Extract the (x, y) coordinate from the center of the cell holding the provided text.  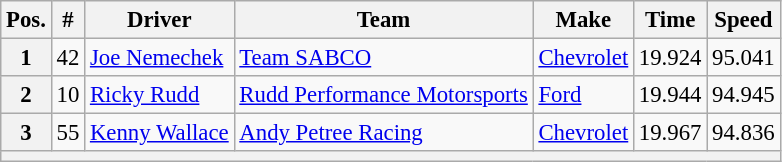
Ricky Rudd (160, 95)
42 (68, 58)
Speed (744, 20)
Team (384, 20)
3 (26, 133)
Joe Nemechek (160, 58)
19.924 (670, 58)
55 (68, 133)
Ford (583, 95)
# (68, 20)
Make (583, 20)
19.944 (670, 95)
95.041 (744, 58)
94.945 (744, 95)
19.967 (670, 133)
Andy Petree Racing (384, 133)
2 (26, 95)
10 (68, 95)
Rudd Performance Motorsports (384, 95)
Driver (160, 20)
Time (670, 20)
1 (26, 58)
Kenny Wallace (160, 133)
Team SABCO (384, 58)
94.836 (744, 133)
Pos. (26, 20)
